Pinpoint the cell where the given text exists, returning its [X, Y] midpoint coordinate. 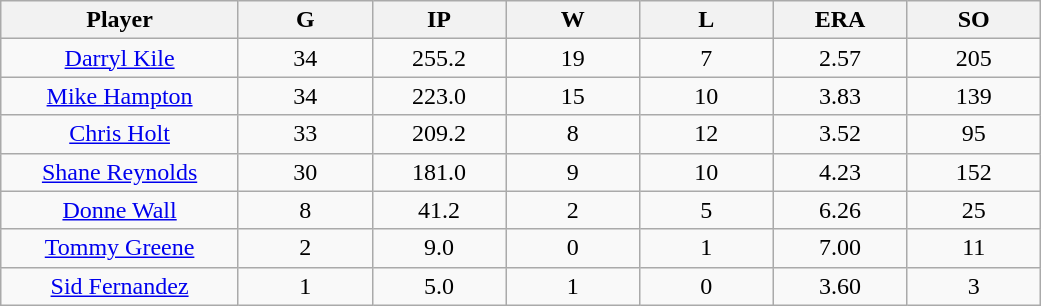
11 [974, 248]
19 [573, 58]
2.57 [840, 58]
L [706, 20]
255.2 [439, 58]
223.0 [439, 96]
Player [120, 20]
3.52 [840, 134]
W [573, 20]
ERA [840, 20]
3.60 [840, 286]
Donne Wall [120, 210]
Shane Reynolds [120, 172]
7 [706, 58]
7.00 [840, 248]
G [305, 20]
30 [305, 172]
139 [974, 96]
12 [706, 134]
IP [439, 20]
5.0 [439, 286]
Tommy Greene [120, 248]
4.23 [840, 172]
Chris Holt [120, 134]
9.0 [439, 248]
9 [573, 172]
209.2 [439, 134]
6.26 [840, 210]
95 [974, 134]
SO [974, 20]
3 [974, 286]
3.83 [840, 96]
5 [706, 210]
152 [974, 172]
181.0 [439, 172]
Mike Hampton [120, 96]
33 [305, 134]
15 [573, 96]
41.2 [439, 210]
205 [974, 58]
25 [974, 210]
Darryl Kile [120, 58]
Sid Fernandez [120, 286]
